Find where the given text appears and provide that cell's center as (x, y) coordinate. 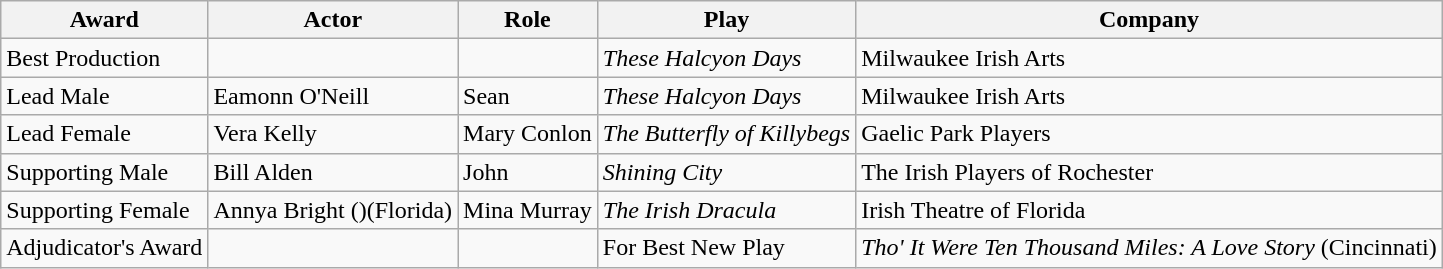
Bill Alden (333, 172)
Supporting Female (104, 210)
Company (1150, 20)
Vera Kelly (333, 134)
Sean (528, 96)
John (528, 172)
Shining City (726, 172)
The Irish Dracula (726, 210)
Annya Bright ()(Florida) (333, 210)
Play (726, 20)
Gaelic Park Players (1150, 134)
Award (104, 20)
Irish Theatre of Florida (1150, 210)
Actor (333, 20)
Best Production (104, 58)
The Butterfly of Killybegs (726, 134)
Mina Murray (528, 210)
Supporting Male (104, 172)
Tho' It Were Ten Thousand Miles: A Love Story (Cincinnati) (1150, 248)
Lead Male (104, 96)
Role (528, 20)
The Irish Players of Rochester (1150, 172)
For Best New Play (726, 248)
Mary Conlon (528, 134)
Lead Female (104, 134)
Eamonn O'Neill (333, 96)
Adjudicator's Award (104, 248)
